Output the [x, y] coordinate of the center of the cell containing the given text.  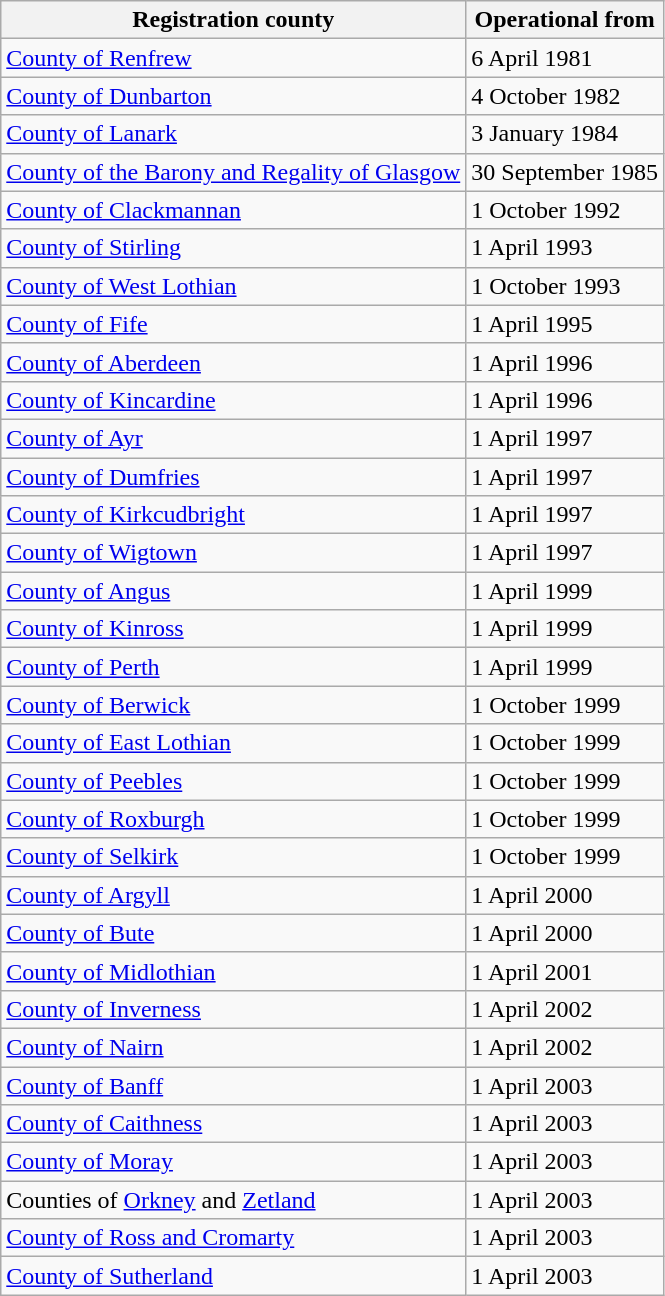
County of Angus [234, 591]
County of Lanark [234, 134]
County of Sutherland [234, 1276]
County of Banff [234, 1085]
County of Wigtown [234, 553]
County of the Barony and Regality of Glasgow [234, 172]
3 January 1984 [565, 134]
County of Peebles [234, 781]
County of Midlothian [234, 971]
County of Kincardine [234, 400]
County of Bute [234, 933]
1 April 1995 [565, 324]
County of Caithness [234, 1124]
County of West Lothian [234, 286]
County of Dunbarton [234, 96]
County of Nairn [234, 1047]
Counties of Orkney and Zetland [234, 1200]
County of Inverness [234, 1009]
County of Ross and Cromarty [234, 1238]
County of Perth [234, 667]
County of Ayr [234, 438]
County of Renfrew [234, 58]
4 October 1982 [565, 96]
County of Stirling [234, 248]
30 September 1985 [565, 172]
1 April 2001 [565, 971]
County of Kirkcudbright [234, 515]
Operational from [565, 20]
County of Kinross [234, 629]
County of East Lothian [234, 743]
6 April 1981 [565, 58]
County of Moray [234, 1162]
1 October 1993 [565, 286]
County of Aberdeen [234, 362]
County of Selkirk [234, 857]
County of Clackmannan [234, 210]
County of Dumfries [234, 477]
County of Roxburgh [234, 819]
Registration county [234, 20]
1 April 1993 [565, 248]
County of Argyll [234, 895]
County of Fife [234, 324]
County of Berwick [234, 705]
1 October 1992 [565, 210]
